Search for the cell housing the specified text and yield its [x, y] center coordinate. 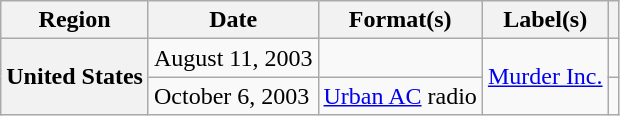
Murder Inc. [545, 77]
United States [75, 77]
Urban AC radio [400, 96]
Region [75, 20]
October 6, 2003 [233, 96]
August 11, 2003 [233, 58]
Format(s) [400, 20]
Label(s) [545, 20]
Date [233, 20]
